Find where the given text appears and provide that cell's center as [X, Y] coordinate. 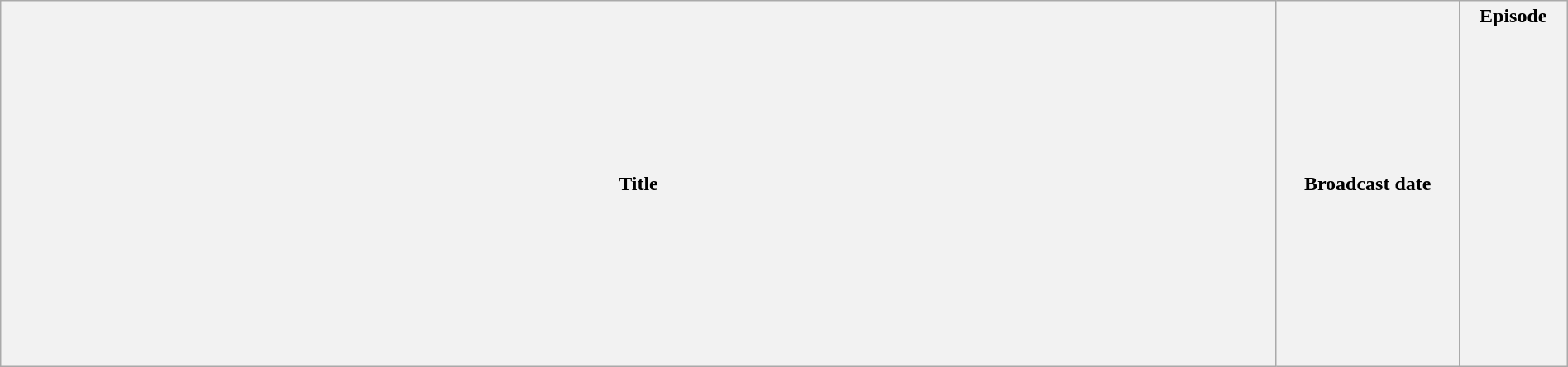
Title [638, 183]
Episode [1513, 183]
Broadcast date [1368, 183]
